Provide the (X, Y) coordinate of the cell's center where the given text is located.  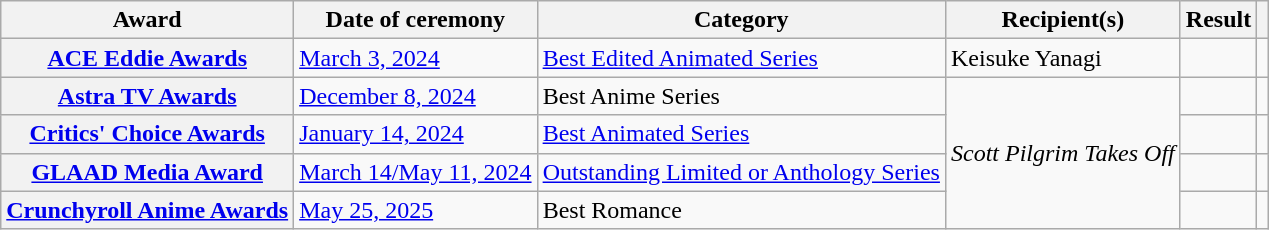
March 14/May 11, 2024 (416, 172)
December 8, 2024 (416, 96)
Keisuke Yanagi (1062, 58)
March 3, 2024 (416, 58)
Result (1218, 20)
Astra TV Awards (148, 96)
Best Animated Series (741, 134)
January 14, 2024 (416, 134)
Award (148, 20)
Date of ceremony (416, 20)
Scott Pilgrim Takes Off (1062, 153)
Crunchyroll Anime Awards (148, 210)
Critics' Choice Awards (148, 134)
May 25, 2025 (416, 210)
Best Edited Animated Series (741, 58)
ACE Eddie Awards (148, 58)
Recipient(s) (1062, 20)
Category (741, 20)
Best Anime Series (741, 96)
Best Romance (741, 210)
Outstanding Limited or Anthology Series (741, 172)
GLAAD Media Award (148, 172)
